Output the [x, y] coordinate of the center of the cell containing the given text.  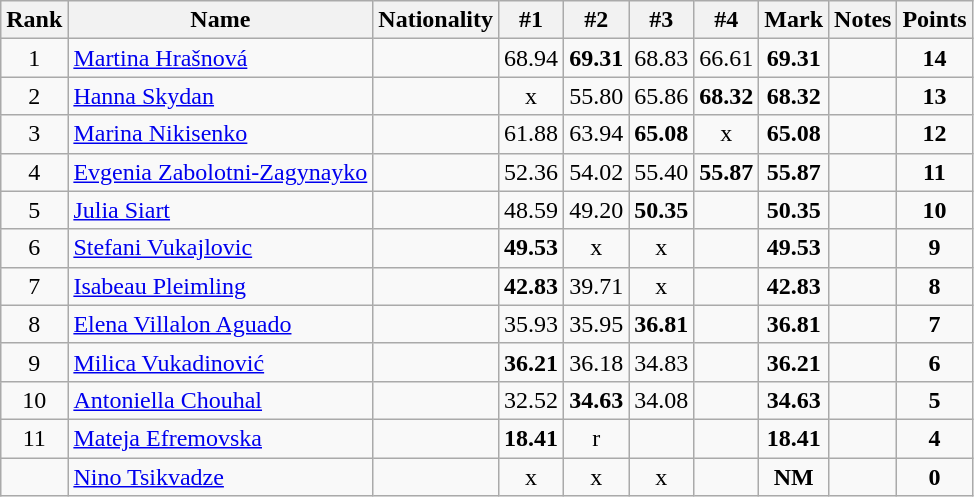
14 [934, 58]
39.71 [596, 286]
Martina Hrašnová [220, 58]
Elena Villalon Aguado [220, 324]
52.36 [532, 172]
#2 [596, 20]
32.52 [532, 400]
61.88 [532, 134]
54.02 [596, 172]
2 [34, 96]
Rank [34, 20]
Nino Tsikvadze [220, 477]
Marina Nikisenko [220, 134]
Mark [794, 20]
3 [34, 134]
63.94 [596, 134]
34.83 [662, 362]
#3 [662, 20]
Notes [863, 20]
0 [934, 477]
Milica Vukadinović [220, 362]
13 [934, 96]
48.59 [532, 210]
Name [220, 20]
NM [794, 477]
35.93 [532, 324]
r [596, 438]
35.95 [596, 324]
1 [34, 58]
Evgenia Zabolotni-Zagynayko [220, 172]
49.20 [596, 210]
Julia Siart [220, 210]
#4 [726, 20]
#1 [532, 20]
55.40 [662, 172]
65.86 [662, 96]
Mateja Efremovska [220, 438]
Points [934, 20]
68.94 [532, 58]
Antoniella Chouhal [220, 400]
12 [934, 134]
68.83 [662, 58]
Stefani Vukajlovic [220, 248]
36.18 [596, 362]
55.80 [596, 96]
34.08 [662, 400]
Isabeau Pleimling [220, 286]
66.61 [726, 58]
Hanna Skydan [220, 96]
Nationality [436, 20]
